From the cell containing the given text, extract its center point as (x, y) coordinate. 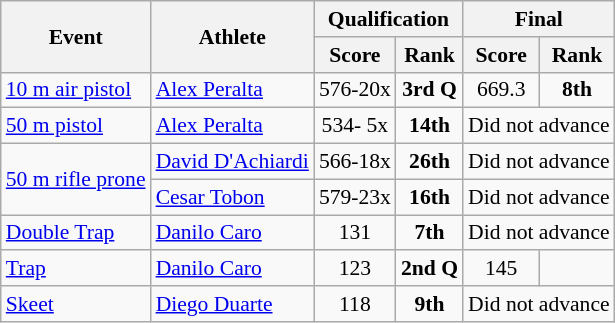
Cesar Tobon (232, 197)
Trap (76, 269)
16th (430, 197)
Final (539, 19)
145 (501, 269)
2nd Q (430, 269)
669.3 (501, 90)
534- 5x (355, 126)
579-23x (355, 197)
3rd Q (430, 90)
576-20x (355, 90)
8th (576, 90)
Skeet (76, 304)
26th (430, 162)
David D'Achiardi (232, 162)
7th (430, 233)
Double Trap (76, 233)
123 (355, 269)
118 (355, 304)
50 m pistol (76, 126)
14th (430, 126)
50 m rifle prone (76, 180)
Event (76, 36)
Diego Duarte (232, 304)
131 (355, 233)
Qualification (388, 19)
Athlete (232, 36)
566-18x (355, 162)
9th (430, 304)
10 m air pistol (76, 90)
